Output the (x, y) coordinate of the center of the cell containing the given text.  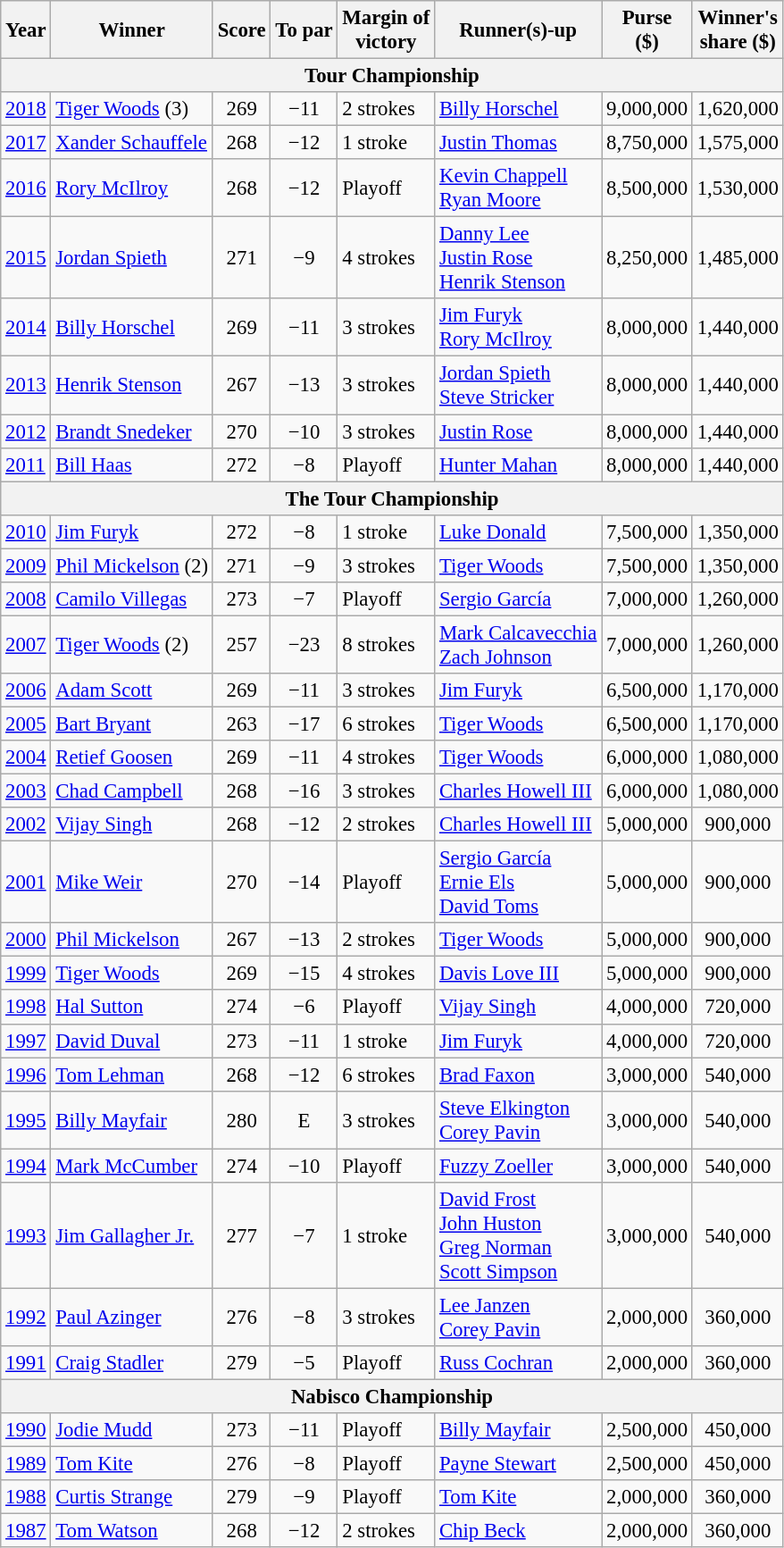
2000 (26, 940)
Phil Mickelson (132, 940)
2003 (26, 791)
−6 (304, 1008)
Curtis Strange (132, 1497)
Winner (132, 30)
Danny Lee Justin Rose Henrik Stenson (518, 258)
1987 (26, 1531)
2007 (26, 645)
Tiger Woods (3) (132, 109)
Adam Scott (132, 690)
1990 (26, 1430)
Runner(s)-up (518, 30)
2018 (26, 109)
2004 (26, 757)
Hunter Mahan (518, 464)
Purse($) (647, 30)
Winner'sshare ($) (738, 30)
Brad Faxon (518, 1075)
8,750,000 (647, 143)
2005 (26, 724)
Xander Schauffele (132, 143)
Kevin Chappell Ryan Moore (518, 188)
Retief Goosen (132, 757)
Fuzzy Zoeller (518, 1166)
−14 (304, 883)
Paul Azinger (132, 1317)
Chad Campbell (132, 791)
Nabisco Championship (392, 1396)
1988 (26, 1497)
2017 (26, 143)
8,500,000 (647, 188)
The Tour Championship (392, 498)
Phil Mickelson (2) (132, 565)
263 (241, 724)
8,250,000 (647, 258)
1998 (26, 1008)
1991 (26, 1363)
2006 (26, 690)
Jordan Spieth Steve Stricker (518, 386)
Mike Weir (132, 883)
1995 (26, 1120)
Russ Cochran (518, 1363)
Sergio García (518, 599)
2002 (26, 824)
Jim Gallagher Jr. (132, 1236)
Tom Watson (132, 1531)
Jodie Mudd (132, 1430)
Tom Lehman (132, 1075)
Bart Bryant (132, 724)
2009 (26, 565)
280 (241, 1120)
257 (241, 645)
Brandt Snedeker (132, 431)
Margin ofvictory (386, 30)
Luke Donald (518, 531)
−15 (304, 974)
−17 (304, 724)
2013 (26, 386)
Tour Championship (392, 76)
−23 (304, 645)
2016 (26, 188)
Bill Haas (132, 464)
Justin Thomas (518, 143)
Hal Sutton (132, 1008)
1997 (26, 1041)
Mark McCumber (132, 1166)
2014 (26, 327)
277 (241, 1236)
Craig Stadler (132, 1363)
1,620,000 (738, 109)
E (304, 1120)
1992 (26, 1317)
Mark Calcavecchia Zach Johnson (518, 645)
1993 (26, 1236)
Tiger Woods (2) (132, 645)
Jordan Spieth (132, 258)
2011 (26, 464)
David Duval (132, 1041)
8 strokes (386, 645)
1,485,000 (738, 258)
Year (26, 30)
Steve Elkington Corey Pavin (518, 1120)
Henrik Stenson (132, 386)
1989 (26, 1464)
Justin Rose (518, 431)
2015 (26, 258)
9,000,000 (647, 109)
1996 (26, 1075)
Payne Stewart (518, 1464)
To par (304, 30)
1999 (26, 974)
−5 (304, 1363)
Sergio García Ernie Els David Toms (518, 883)
Davis Love III (518, 974)
Rory McIlroy (132, 188)
2001 (26, 883)
Camilo Villegas (132, 599)
Score (241, 30)
Chip Beck (518, 1531)
−16 (304, 791)
David Frost John Huston Greg Norman Scott Simpson (518, 1236)
2010 (26, 531)
1,575,000 (738, 143)
2012 (26, 431)
2008 (26, 599)
Lee Janzen Corey Pavin (518, 1317)
Jim Furyk Rory McIlroy (518, 327)
1994 (26, 1166)
1,530,000 (738, 188)
